Extract the (x, y) coordinate from the center of the cell holding the provided text.  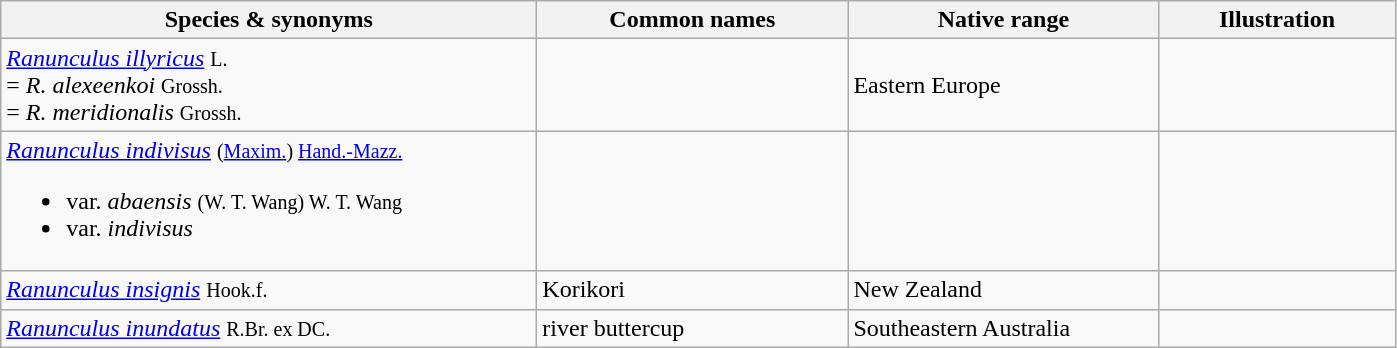
Eastern Europe (1004, 85)
Southeastern Australia (1004, 328)
Ranunculus indivisus (Maxim.) Hand.-Mazz.var. abaensis (W. T. Wang) W. T. Wangvar. indivisus (269, 201)
Ranunculus insignis Hook.f. (269, 290)
Native range (1004, 20)
Common names (692, 20)
Ranunculus inundatus R.Br. ex DC. (269, 328)
Korikori (692, 290)
Ranunculus illyricus L.= R. alexeenkoi Grossh.= R. meridionalis Grossh. (269, 85)
New Zealand (1004, 290)
Species & synonyms (269, 20)
Illustration (1277, 20)
river buttercup (692, 328)
